Return the [x, y] coordinate for the center point of the cell that contains the specified text.  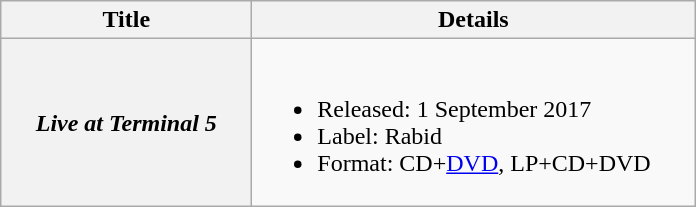
Title [126, 20]
Released: 1 September 2017Label: RabidFormat: CD+DVD, LP+CD+DVD [474, 122]
Live at Terminal 5 [126, 122]
Details [474, 20]
